Return the [x, y] coordinate for the center point of the cell that contains the specified text.  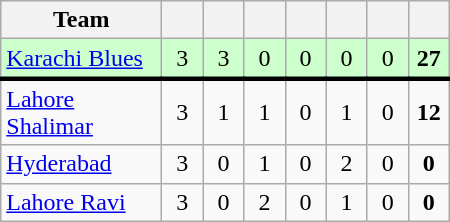
Karachi Blues [82, 59]
Hyderabad [82, 164]
27 [428, 59]
Lahore Ravi [82, 202]
Team [82, 20]
12 [428, 112]
Lahore Shalimar [82, 112]
